Pinpoint the cell where the given text exists, returning its [X, Y] midpoint coordinate. 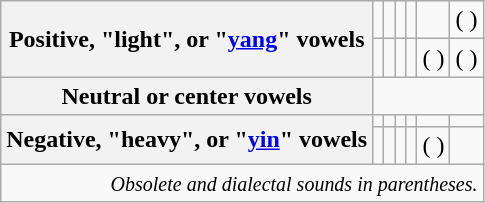
Positive, "light", or "yang" vowels [187, 39]
Neutral or center vowels [187, 96]
Obsolete and dialectal sounds in parentheses. [242, 183]
Negative, "heavy", or "yin" vowels [187, 140]
